Return the [x, y] coordinate for the center point of the cell that contains the specified text.  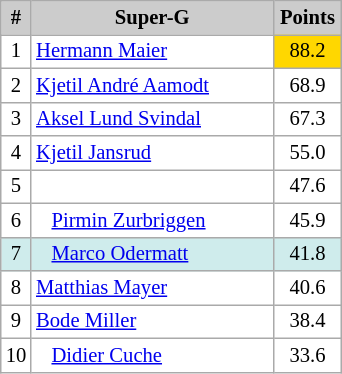
Kjetil André Aamodt [152, 85]
2 [16, 85]
67.3 [307, 119]
Aksel Lund Svindal [152, 119]
1 [16, 51]
55.0 [307, 153]
5 [16, 186]
Didier Cuche [152, 355]
68.9 [307, 85]
Points [307, 17]
9 [16, 321]
4 [16, 153]
Super-G [152, 17]
7 [16, 254]
47.6 [307, 186]
Matthias Mayer [152, 287]
# [16, 17]
41.8 [307, 254]
40.6 [307, 287]
8 [16, 287]
Pirmin Zurbriggen [152, 220]
Hermann Maier [152, 51]
3 [16, 119]
10 [16, 355]
88.2 [307, 51]
33.6 [307, 355]
Kjetil Jansrud [152, 153]
45.9 [307, 220]
Marco Odermatt [152, 254]
38.4 [307, 321]
Bode Miller [152, 321]
6 [16, 220]
